From the cell containing the given text, extract its center point as [X, Y] coordinate. 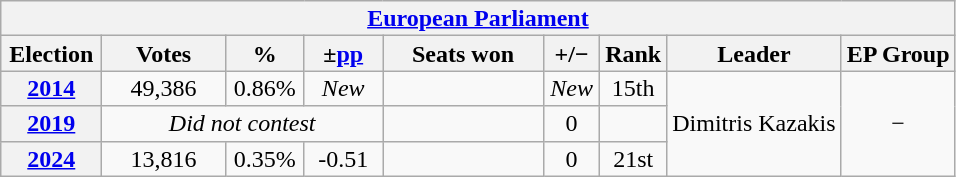
2014 [52, 88]
0.86% [264, 88]
15th [634, 88]
Votes [164, 54]
0.35% [264, 158]
− [898, 124]
49,386 [164, 88]
% [264, 54]
-0.51 [344, 158]
2019 [52, 124]
Leader [754, 54]
Rank [634, 54]
13,816 [164, 158]
±pp [344, 54]
+/− [572, 54]
2024 [52, 158]
Dimitris Kazakis [754, 124]
EP Group [898, 54]
21st [634, 158]
Did not contest [242, 124]
European Parliament [478, 18]
Election [52, 54]
Seats won [462, 54]
